Search for the cell housing the specified text and yield its (x, y) center coordinate. 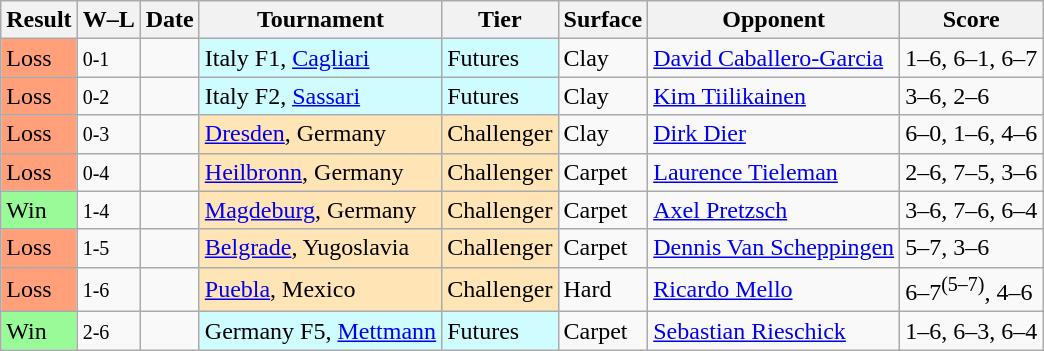
1–6, 6–1, 6–7 (972, 58)
Surface (603, 20)
1-4 (108, 210)
David Caballero-Garcia (774, 58)
Italy F2, Sassari (320, 96)
Laurence Tieleman (774, 172)
Dennis Van Scheppingen (774, 248)
2-6 (108, 331)
0-2 (108, 96)
Tournament (320, 20)
5–7, 3–6 (972, 248)
3–6, 2–6 (972, 96)
Opponent (774, 20)
Score (972, 20)
Tier (500, 20)
Germany F5, Mettmann (320, 331)
Axel Pretzsch (774, 210)
3–6, 7–6, 6–4 (972, 210)
Date (170, 20)
6–7(5–7), 4–6 (972, 290)
W–L (108, 20)
Puebla, Mexico (320, 290)
2–6, 7–5, 3–6 (972, 172)
Sebastian Rieschick (774, 331)
Heilbronn, Germany (320, 172)
1-5 (108, 248)
Hard (603, 290)
Dirk Dier (774, 134)
6–0, 1–6, 4–6 (972, 134)
Dresden, Germany (320, 134)
Kim Tiilikainen (774, 96)
0-4 (108, 172)
Belgrade, Yugoslavia (320, 248)
0-1 (108, 58)
0-3 (108, 134)
Magdeburg, Germany (320, 210)
Italy F1, Cagliari (320, 58)
Ricardo Mello (774, 290)
1-6 (108, 290)
Result (39, 20)
1–6, 6–3, 6–4 (972, 331)
